Return (X, Y) of the center of cell containing provided text 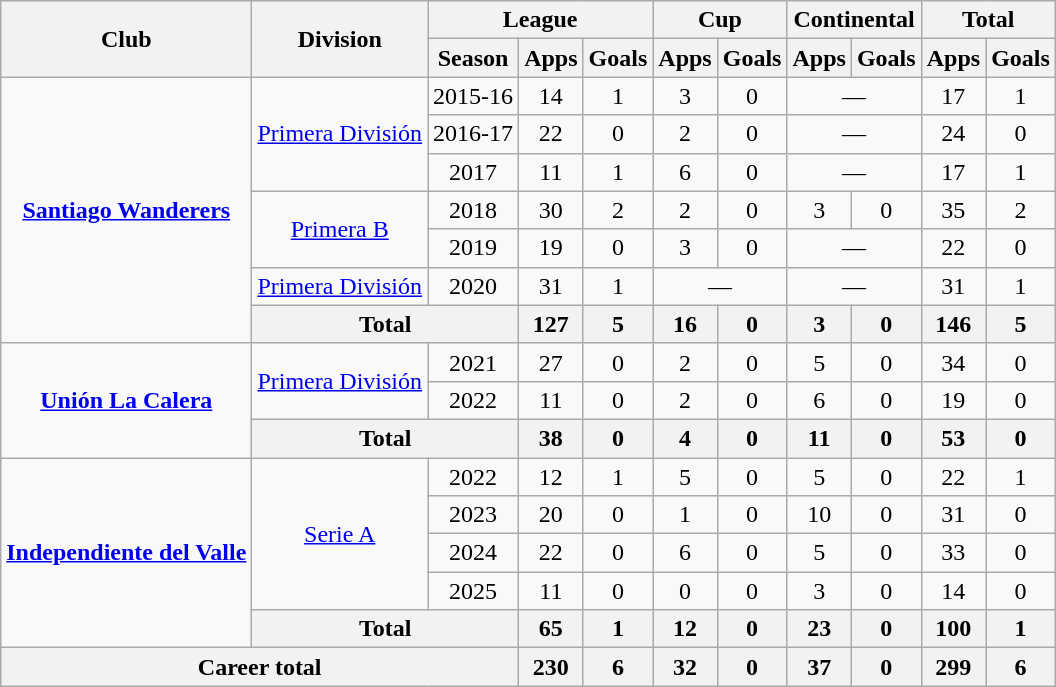
10 (819, 515)
27 (551, 362)
230 (551, 667)
Division (340, 39)
100 (953, 629)
Santiago Wanderers (126, 210)
2019 (474, 248)
20 (551, 515)
2025 (474, 591)
Continental (854, 20)
Season (474, 58)
Primera B (340, 229)
4 (685, 438)
38 (551, 438)
Serie A (340, 534)
16 (685, 324)
Unión La Calera (126, 400)
2020 (474, 286)
Career total (260, 667)
2015-16 (474, 96)
65 (551, 629)
2018 (474, 210)
37 (819, 667)
2021 (474, 362)
33 (953, 553)
Independiente del Valle (126, 553)
League (540, 20)
53 (953, 438)
34 (953, 362)
30 (551, 210)
24 (953, 134)
23 (819, 629)
2016-17 (474, 134)
32 (685, 667)
Club (126, 39)
299 (953, 667)
35 (953, 210)
Cup (720, 20)
2017 (474, 172)
127 (551, 324)
2023 (474, 515)
2024 (474, 553)
146 (953, 324)
